Return the [x, y] coordinate for the center point of the cell that contains the specified text.  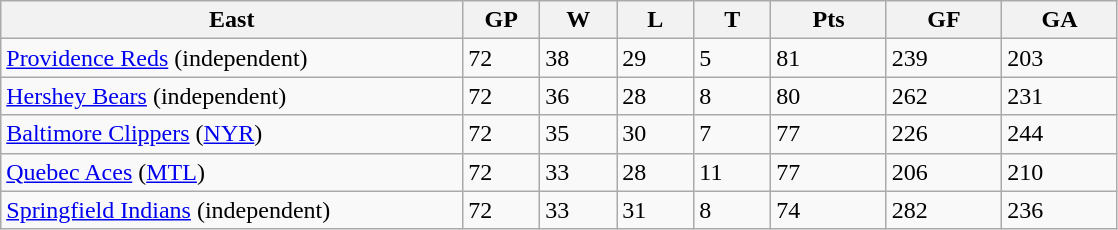
236 [1060, 210]
80 [829, 96]
Baltimore Clippers (NYR) [232, 134]
81 [829, 58]
226 [944, 134]
W [578, 20]
35 [578, 134]
31 [656, 210]
Springfield Indians (independent) [232, 210]
11 [732, 172]
38 [578, 58]
East [232, 20]
T [732, 20]
7 [732, 134]
231 [1060, 96]
203 [1060, 58]
210 [1060, 172]
GA [1060, 20]
5 [732, 58]
29 [656, 58]
GP [502, 20]
74 [829, 210]
239 [944, 58]
Providence Reds (independent) [232, 58]
30 [656, 134]
Pts [829, 20]
36 [578, 96]
Hershey Bears (independent) [232, 96]
244 [1060, 134]
L [656, 20]
GF [944, 20]
262 [944, 96]
282 [944, 210]
206 [944, 172]
Quebec Aces (MTL) [232, 172]
